Pinpoint the cell where the given text exists, returning its [X, Y] midpoint coordinate. 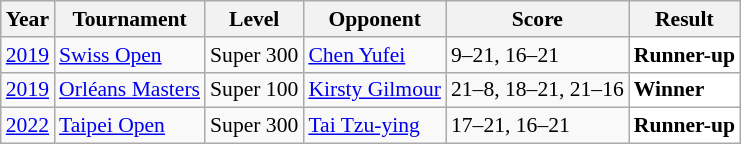
Opponent [374, 19]
2022 [28, 126]
Chen Yufei [374, 55]
9–21, 16–21 [538, 55]
Kirsty Gilmour [374, 90]
Year [28, 19]
Super 100 [254, 90]
Swiss Open [130, 55]
21–8, 18–21, 21–16 [538, 90]
Tai Tzu-ying [374, 126]
17–21, 16–21 [538, 126]
Tournament [130, 19]
Taipei Open [130, 126]
Result [684, 19]
Score [538, 19]
Winner [684, 90]
Level [254, 19]
Orléans Masters [130, 90]
